Scan for the cell matching the given text and deliver its [x, y] coordinate at center. 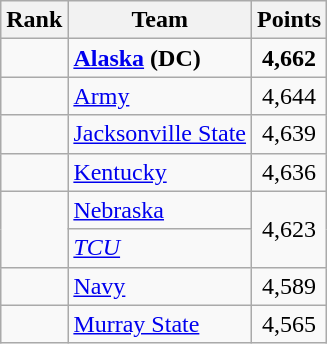
Alaska (DC) [160, 58]
Murray State [160, 324]
Navy [160, 286]
4,623 [290, 229]
Team [160, 20]
Kentucky [160, 172]
4,565 [290, 324]
Points [290, 20]
4,589 [290, 286]
TCU [160, 248]
4,644 [290, 96]
4,639 [290, 134]
Army [160, 96]
Rank [34, 20]
Jacksonville State [160, 134]
4,662 [290, 58]
Nebraska [160, 210]
4,636 [290, 172]
